Provide the [x, y] coordinate of the cell's center where the given text is located.  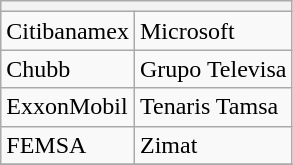
Grupo Televisa [213, 69]
ExxonMobil [68, 107]
FEMSA [68, 145]
Zimat [213, 145]
Tenaris Tamsa [213, 107]
Citibanamex [68, 31]
Microsoft [213, 31]
Chubb [68, 69]
